Return [X, Y] of the center of cell containing provided text 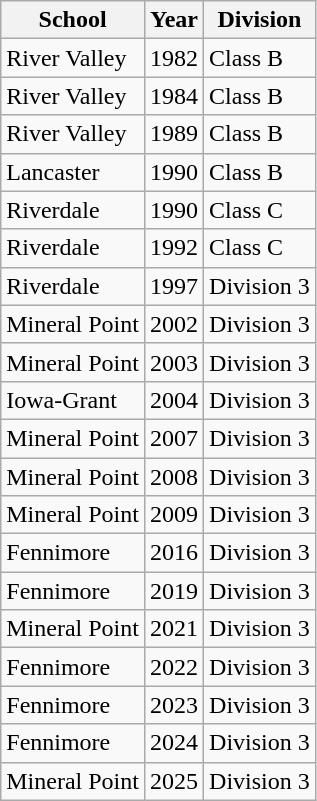
2022 [174, 667]
2019 [174, 591]
2009 [174, 515]
2008 [174, 477]
2024 [174, 743]
2003 [174, 362]
Iowa-Grant [73, 400]
Division [260, 20]
2021 [174, 629]
1989 [174, 134]
2004 [174, 400]
1997 [174, 286]
Lancaster [73, 172]
2002 [174, 324]
1982 [174, 58]
2007 [174, 438]
Year [174, 20]
2023 [174, 705]
1984 [174, 96]
1992 [174, 248]
2016 [174, 553]
School [73, 20]
2025 [174, 781]
